Search for the cell housing the specified text and yield its (X, Y) center coordinate. 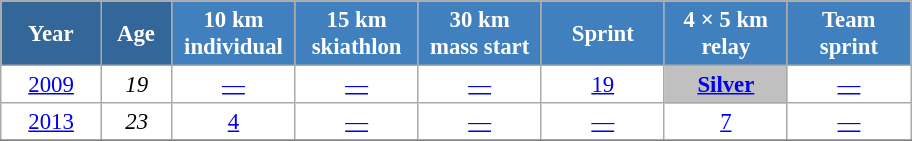
4 (234, 122)
23 (136, 122)
Age (136, 34)
4 × 5 km relay (726, 34)
Sprint (602, 34)
7 (726, 122)
10 km individual (234, 34)
15 km skiathlon (356, 34)
Silver (726, 85)
30 km mass start (480, 34)
Year (52, 34)
2013 (52, 122)
Team sprint (848, 34)
2009 (52, 85)
